Determine the [x, y] coordinate at the center of the cell enclosing the given text.  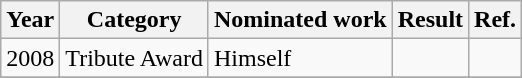
Year [30, 20]
Tribute Award [134, 58]
Himself [300, 58]
Nominated work [300, 20]
Category [134, 20]
Result [430, 20]
Ref. [496, 20]
2008 [30, 58]
